Capture the cell that displays the provided text and extract its [x, y] central coordinate. 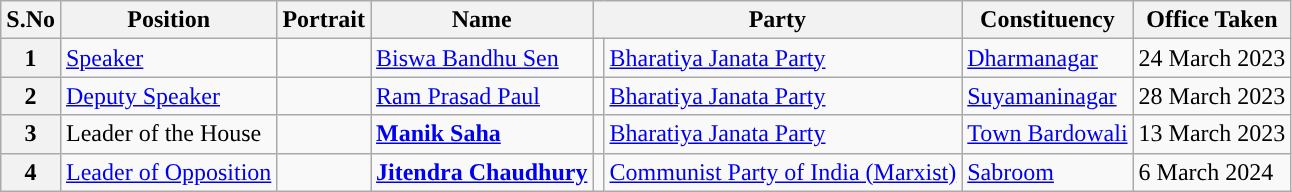
Jitendra Chaudhury [482, 172]
Deputy Speaker [168, 96]
Sabroom [1048, 172]
Communist Party of India (Marxist) [783, 172]
2 [31, 96]
24 March 2023 [1212, 58]
Leader of Opposition [168, 172]
Manik Saha [482, 134]
Constituency [1048, 20]
3 [31, 134]
Leader of the House [168, 134]
Party [778, 20]
Dharmanagar [1048, 58]
Portrait [324, 20]
4 [31, 172]
Suyamaninagar [1048, 96]
Name [482, 20]
Town Bardowali [1048, 134]
1 [31, 58]
28 March 2023 [1212, 96]
S.No [31, 20]
6 March 2024 [1212, 172]
Biswa Bandhu Sen [482, 58]
13 March 2023 [1212, 134]
Ram Prasad Paul [482, 96]
Speaker [168, 58]
Position [168, 20]
Office Taken [1212, 20]
